Capture the cell that displays the provided text and extract its [x, y] central coordinate. 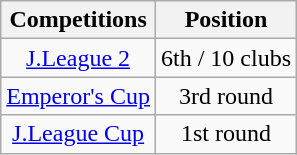
J.League Cup [78, 134]
J.League 2 [78, 58]
Competitions [78, 20]
Emperor's Cup [78, 96]
Position [226, 20]
1st round [226, 134]
6th / 10 clubs [226, 58]
3rd round [226, 96]
